Find where the given text appears and provide that cell's center as (X, Y) coordinate. 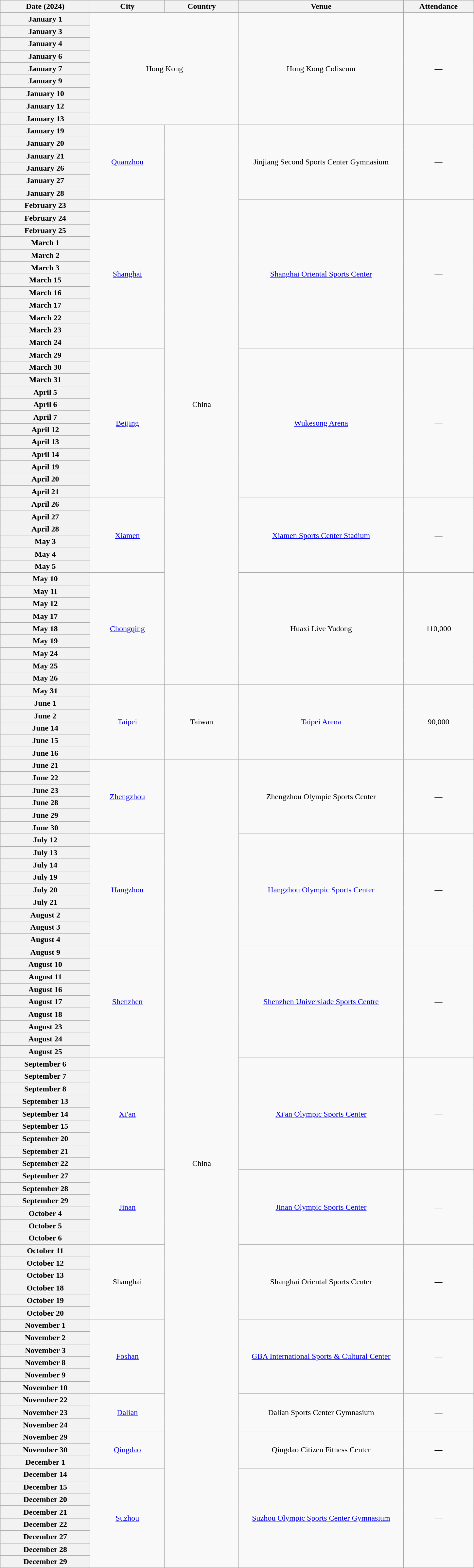
Xiamen Sports Center Stadium (321, 535)
April 26 (45, 504)
February 23 (45, 206)
June 1 (45, 703)
December 14 (45, 1475)
March 29 (45, 355)
Zhengzhou (128, 797)
Attendance (438, 7)
August 11 (45, 977)
March 22 (45, 317)
Hangzhou Olympic Sports Center (321, 890)
Venue (321, 7)
December 28 (45, 1549)
August 18 (45, 1014)
January 28 (45, 193)
October 11 (45, 1251)
June 23 (45, 790)
October 6 (45, 1238)
December 29 (45, 1562)
Shenzhen (128, 1002)
August 25 (45, 1052)
August 16 (45, 989)
June 16 (45, 753)
May 4 (45, 554)
June 30 (45, 828)
June 21 (45, 766)
Hong Kong (165, 69)
Country (202, 7)
Taipei Arena (321, 722)
Dalian (128, 1412)
November 30 (45, 1450)
April 12 (45, 430)
January 27 (45, 181)
Jinan (128, 1207)
Jinjiang Second Sports Center Gymnasium (321, 162)
November 2 (45, 1338)
August 2 (45, 915)
June 29 (45, 815)
January 10 (45, 93)
Suzhou Olympic Sports Center Gymnasium (321, 1518)
March 16 (45, 293)
September 28 (45, 1189)
August 17 (45, 1002)
Foshan (128, 1356)
December 1 (45, 1462)
January 20 (45, 143)
September 29 (45, 1201)
September 21 (45, 1151)
April 13 (45, 442)
April 21 (45, 492)
Zhengzhou Olympic Sports Center (321, 797)
January 7 (45, 69)
September 20 (45, 1138)
January 26 (45, 168)
October 20 (45, 1313)
August 9 (45, 952)
October 5 (45, 1226)
October 4 (45, 1213)
January 3 (45, 31)
March 30 (45, 367)
March 24 (45, 342)
Beijing (128, 423)
Xiamen (128, 535)
March 2 (45, 255)
May 19 (45, 641)
June 14 (45, 728)
City (128, 7)
October 13 (45, 1275)
March 3 (45, 268)
August 4 (45, 939)
May 10 (45, 579)
April 14 (45, 454)
March 23 (45, 330)
August 23 (45, 1027)
GBA International Sports & Cultural Center (321, 1356)
March 15 (45, 280)
Qingdao (128, 1450)
February 24 (45, 218)
May 24 (45, 653)
Hong Kong Coliseum (321, 69)
110,000 (438, 629)
May 25 (45, 666)
Wukesong Arena (321, 423)
April 7 (45, 417)
October 12 (45, 1263)
November 23 (45, 1412)
October 19 (45, 1300)
May 26 (45, 678)
March 17 (45, 305)
Qingdao Citizen Fitness Center (321, 1450)
Taipei (128, 722)
January 12 (45, 106)
April 27 (45, 516)
September 22 (45, 1164)
September 6 (45, 1064)
July 14 (45, 865)
May 12 (45, 604)
January 13 (45, 118)
Date (2024) (45, 7)
September 15 (45, 1126)
April 5 (45, 392)
May 11 (45, 591)
November 9 (45, 1375)
Xi'an (128, 1114)
July 12 (45, 840)
March 1 (45, 243)
August 3 (45, 927)
January 1 (45, 19)
April 19 (45, 467)
September 13 (45, 1101)
December 21 (45, 1512)
Hangzhou (128, 890)
December 27 (45, 1537)
Quanzhou (128, 162)
June 15 (45, 740)
April 20 (45, 479)
January 19 (45, 131)
July 20 (45, 890)
Suzhou (128, 1518)
June 22 (45, 778)
April 6 (45, 405)
July 19 (45, 877)
July 13 (45, 852)
January 4 (45, 44)
November 8 (45, 1363)
October 18 (45, 1288)
December 22 (45, 1524)
90,000 (438, 722)
September 7 (45, 1076)
May 31 (45, 691)
December 20 (45, 1499)
January 6 (45, 56)
May 5 (45, 566)
May 17 (45, 616)
November 3 (45, 1350)
Dalian Sports Center Gymnasium (321, 1412)
August 24 (45, 1039)
June 28 (45, 803)
January 21 (45, 156)
November 24 (45, 1425)
Xi'an Olympic Sports Center (321, 1114)
April 28 (45, 529)
November 22 (45, 1400)
May 3 (45, 541)
November 29 (45, 1437)
January 9 (45, 81)
November 10 (45, 1388)
February 25 (45, 230)
September 14 (45, 1114)
Huaxi Live Yudong (321, 629)
Chongqing (128, 629)
July 21 (45, 902)
Jinan Olympic Sports Center (321, 1207)
September 27 (45, 1176)
Taiwan (202, 722)
December 15 (45, 1487)
Shenzhen Universiade Sports Centre (321, 1002)
September 8 (45, 1089)
November 1 (45, 1325)
May 18 (45, 629)
March 31 (45, 380)
August 10 (45, 965)
June 2 (45, 716)
